Capture the cell that displays the provided text and extract its (x, y) central coordinate. 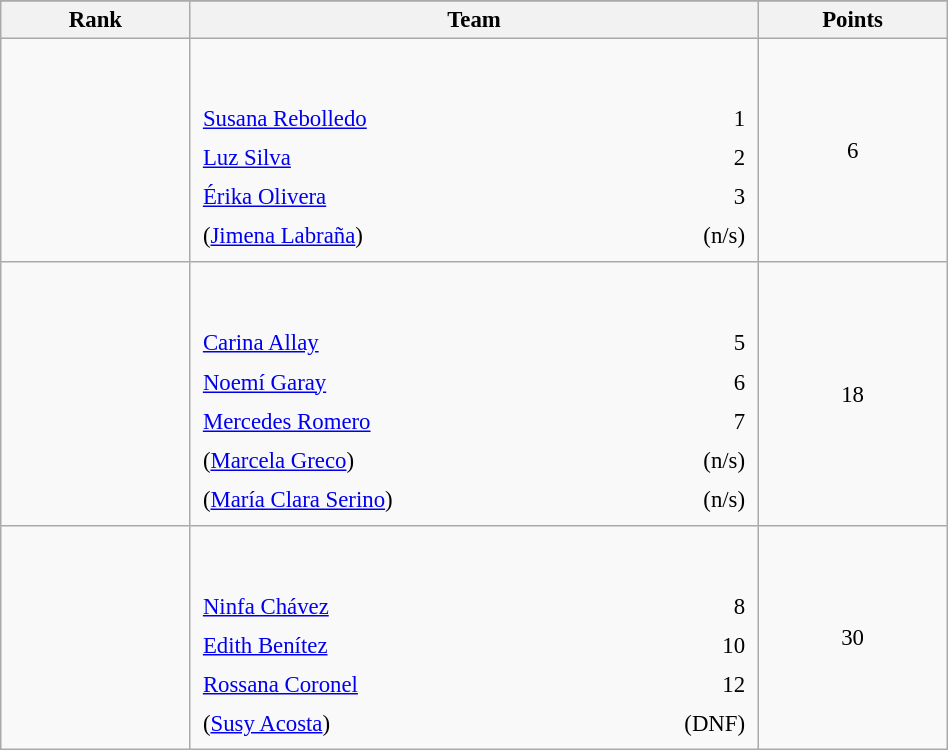
7 (694, 421)
Edith Benítez (390, 645)
3 (688, 197)
Luz Silva (410, 158)
5 (694, 343)
8 (668, 606)
Carina Allay 5 Noemí Garay 6 Mercedes Romero 7 (Marcela Greco) (n/s) (María Clara Serino) (n/s) (474, 394)
Mercedes Romero (416, 421)
Ninfa Chávez 8 Edith Benítez 10 Rossana Coronel 12 (Susy Acosta) (DNF) (474, 638)
1 (688, 119)
(Marcela Greco) (416, 460)
18 (852, 394)
(María Clara Serino) (416, 499)
Érika Olivera (410, 197)
10 (668, 645)
(Susy Acosta) (390, 723)
Susana Rebolledo 1 Luz Silva 2 Érika Olivera 3 (Jimena Labraña) (n/s) (474, 151)
Ninfa Chávez (390, 606)
Points (852, 20)
Team (474, 20)
2 (688, 158)
Rossana Coronel (390, 684)
30 (852, 638)
Rank (96, 20)
(DNF) (668, 723)
Carina Allay (416, 343)
12 (668, 684)
(Jimena Labraña) (410, 236)
Susana Rebolledo (410, 119)
Noemí Garay (416, 382)
